Identify which cell holds the provided text, then report its [X, Y] central coordinate. 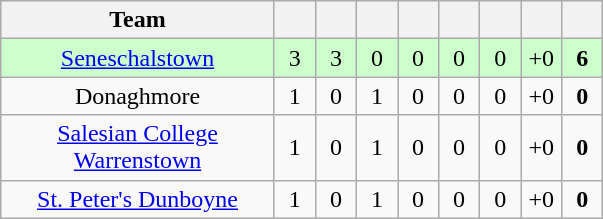
Team [138, 20]
Seneschalstown [138, 58]
Salesian College Warrenstown [138, 148]
Donaghmore [138, 96]
6 [582, 58]
St. Peter's Dunboyne [138, 199]
